Output the (X, Y) coordinate of the center of the cell containing the given text.  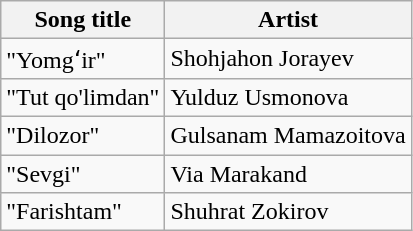
Yulduz Usmonova (288, 97)
Shohjahon Jorayev (288, 59)
Shuhrat Zokirov (288, 212)
Via Marakand (288, 173)
Artist (288, 20)
Gulsanam Mamazoitova (288, 135)
Song title (83, 20)
"Dilozor" (83, 135)
"Sevgi" (83, 173)
"Tut qo'limdan" (83, 97)
"Yomgʻir" (83, 59)
"Farishtam" (83, 212)
